Identify which cell holds the provided text, then report its [X, Y] central coordinate. 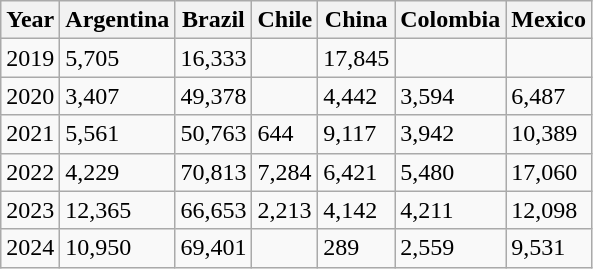
66,653 [214, 210]
70,813 [214, 172]
2020 [30, 96]
2019 [30, 58]
4,142 [356, 210]
5,480 [450, 172]
17,060 [549, 172]
3,407 [118, 96]
6,487 [549, 96]
China [356, 20]
10,389 [549, 134]
12,098 [549, 210]
Mexico [549, 20]
10,950 [118, 248]
49,378 [214, 96]
2024 [30, 248]
2,213 [285, 210]
4,211 [450, 210]
5,561 [118, 134]
6,421 [356, 172]
Argentina [118, 20]
4,229 [118, 172]
50,763 [214, 134]
4,442 [356, 96]
17,845 [356, 58]
289 [356, 248]
2022 [30, 172]
2021 [30, 134]
3,594 [450, 96]
Year [30, 20]
Chile [285, 20]
9,531 [549, 248]
9,117 [356, 134]
69,401 [214, 248]
644 [285, 134]
2,559 [450, 248]
16,333 [214, 58]
2023 [30, 210]
Brazil [214, 20]
7,284 [285, 172]
12,365 [118, 210]
5,705 [118, 58]
Colombia [450, 20]
3,942 [450, 134]
